Capture the cell that displays the provided text and extract its (x, y) central coordinate. 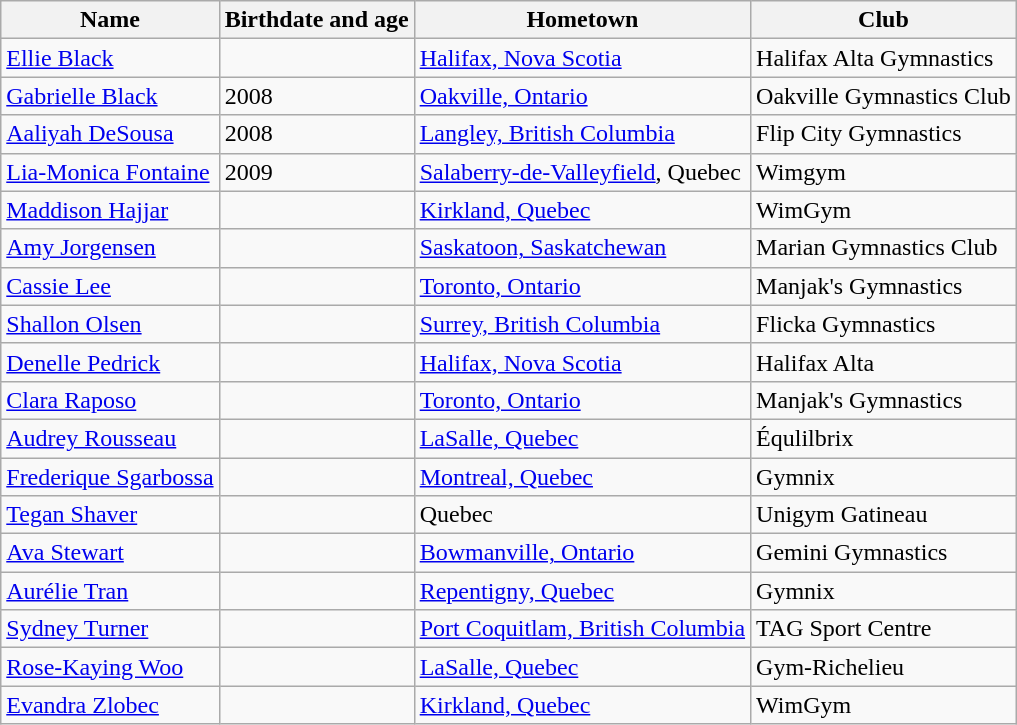
Marian Gymnastics Club (884, 248)
Rose-Kaying Woo (110, 667)
Repentigny, Quebec (582, 591)
Bowmanville, Ontario (582, 553)
Name (110, 20)
Cassie Lee (110, 286)
Port Coquitlam, British Columbia (582, 629)
Surrey, British Columbia (582, 324)
Unigym Gatineau (884, 515)
Ellie Black (110, 58)
Oakville, Ontario (582, 96)
Montreal, Quebec (582, 477)
Amy Jorgensen (110, 248)
Gym-Richelieu (884, 667)
Langley, British Columbia (582, 134)
Sydney Turner (110, 629)
Quebec (582, 515)
Aurélie Tran (110, 591)
Ava Stewart (110, 553)
Hometown (582, 20)
Flip City Gymnastics (884, 134)
2009 (316, 172)
Denelle Pedrick (110, 362)
Halifax Alta Gymnastics (884, 58)
Salaberry-de-Valleyfield, Quebec (582, 172)
Club (884, 20)
Shallon Olsen (110, 324)
Gemini Gymnastics (884, 553)
Clara Raposo (110, 400)
Aaliyah DeSousa (110, 134)
Audrey Rousseau (110, 438)
Flicka Gymnastics (884, 324)
Wimgym (884, 172)
TAG Sport Centre (884, 629)
Lia-Monica Fontaine (110, 172)
Evandra Zlobec (110, 705)
Tegan Shaver (110, 515)
Maddison Hajjar (110, 210)
Saskatoon, Saskatchewan (582, 248)
Frederique Sgarbossa (110, 477)
Gabrielle Black (110, 96)
Équlilbrix (884, 438)
Oakville Gymnastics Club (884, 96)
Birthdate and age (316, 20)
Halifax Alta (884, 362)
